For the text-containing cell, return its midpoint in (X, Y) coordinate format. 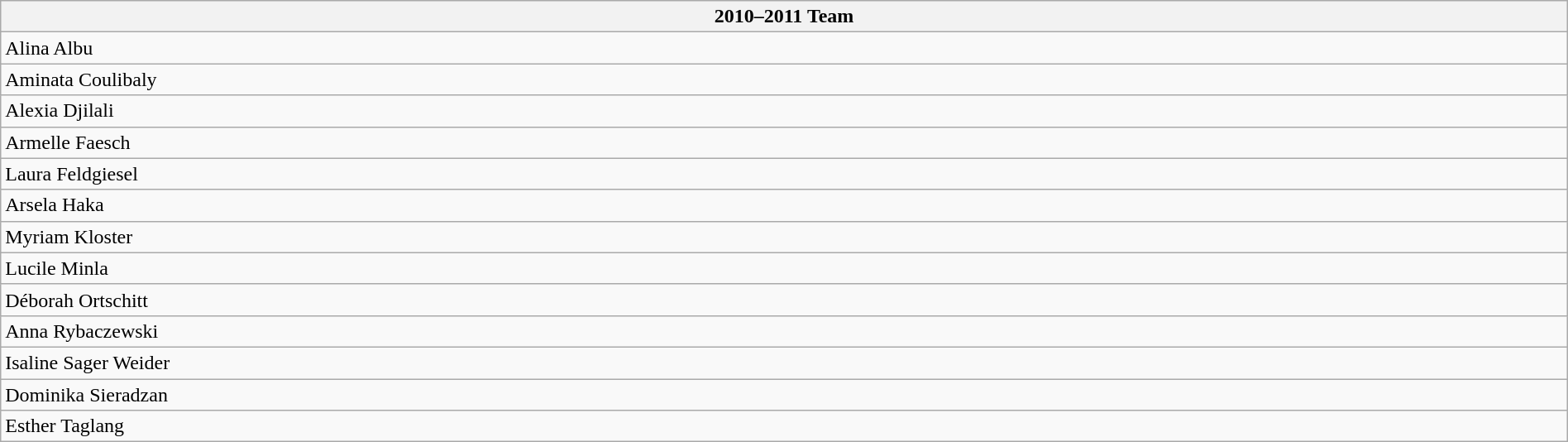
Dominika Sieradzan (784, 395)
Armelle Faesch (784, 142)
Alexia Djilali (784, 111)
Anna Rybaczewski (784, 331)
Isaline Sager Weider (784, 363)
Lucile Minla (784, 268)
Myriam Kloster (784, 237)
Déborah Ortschitt (784, 300)
Alina Albu (784, 48)
Aminata Coulibaly (784, 79)
Esther Taglang (784, 426)
Laura Feldgiesel (784, 174)
2010–2011 Team (784, 17)
Arsela Haka (784, 205)
